Pinpoint the cell where the given text exists, returning its [x, y] midpoint coordinate. 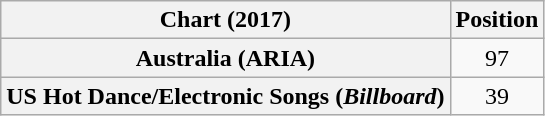
39 [497, 96]
97 [497, 58]
Position [497, 20]
Australia (ARIA) [226, 58]
US Hot Dance/Electronic Songs (Billboard) [226, 96]
Chart (2017) [226, 20]
